For the text-containing cell, return its midpoint in (x, y) coordinate format. 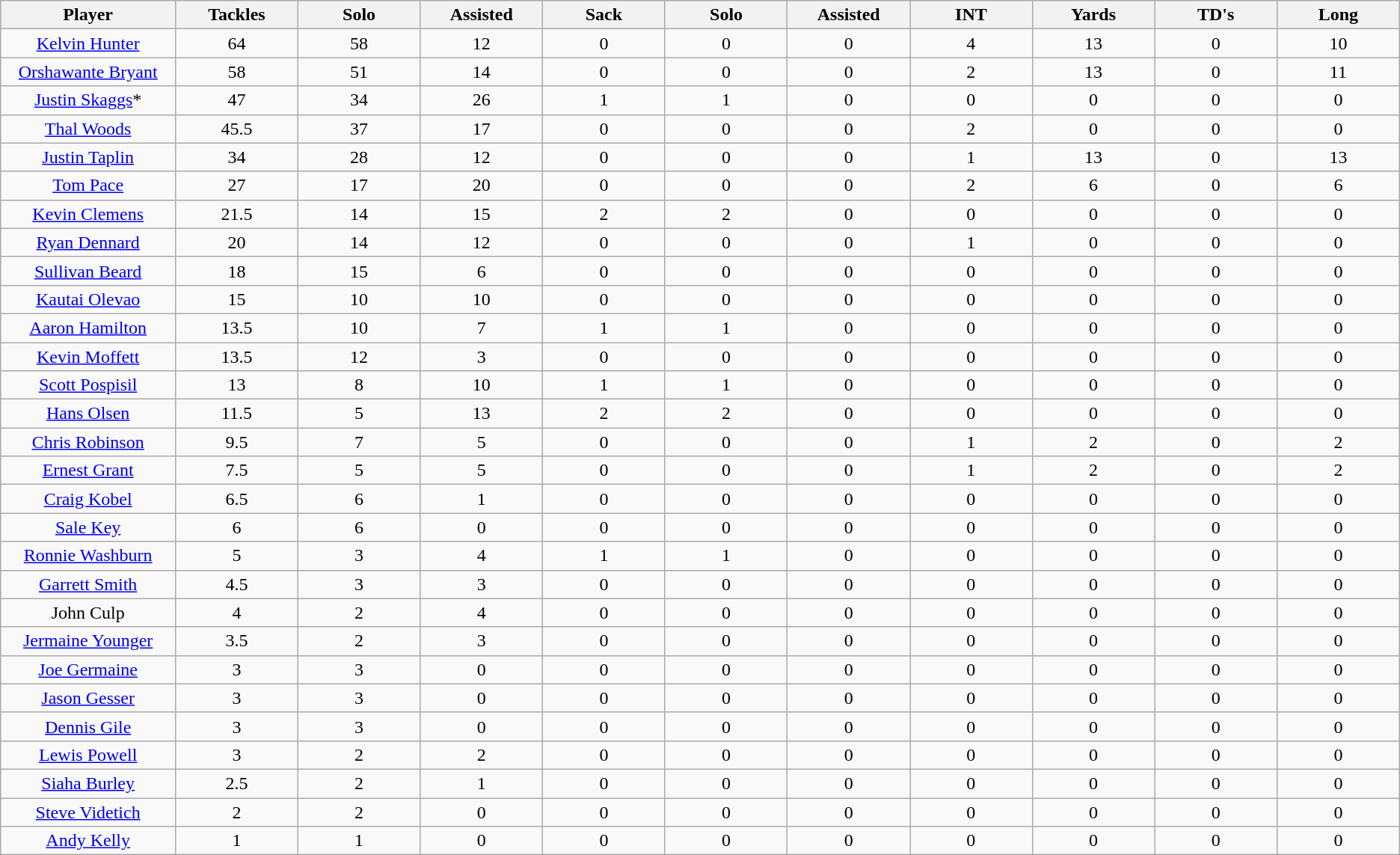
28 (359, 157)
37 (359, 129)
Lewis Powell (88, 755)
Andy Kelly (88, 841)
7.5 (237, 471)
45.5 (237, 129)
Tom Pace (88, 186)
INT (971, 15)
11 (1339, 72)
Thal Woods (88, 129)
11.5 (237, 414)
Steve Videtich (88, 812)
Garrett Smith (88, 584)
TD's (1216, 15)
Sack (604, 15)
4.5 (237, 584)
Ryan Dennard (88, 242)
Player (88, 15)
Kevin Clemens (88, 214)
Kelvin Hunter (88, 43)
2.5 (237, 783)
Sullivan Beard (88, 271)
3.5 (237, 641)
27 (237, 186)
Scott Pospisil (88, 385)
51 (359, 72)
Dennis Gile (88, 726)
6.5 (237, 499)
8 (359, 385)
Sale Key (88, 527)
Joe Germaine (88, 669)
47 (237, 100)
John Culp (88, 613)
Ronnie Washburn (88, 556)
9.5 (237, 442)
21.5 (237, 214)
Chris Robinson (88, 442)
18 (237, 271)
Aaron Hamilton (88, 328)
Jason Gesser (88, 698)
Craig Kobel (88, 499)
64 (237, 43)
Hans Olsen (88, 414)
Long (1339, 15)
Orshawante Bryant (88, 72)
Kautai Olevao (88, 299)
Tackles (237, 15)
Yards (1093, 15)
Ernest Grant (88, 471)
26 (482, 100)
Jermaine Younger (88, 641)
Kevin Moffett (88, 357)
Justin Taplin (88, 157)
Siaha Burley (88, 783)
Justin Skaggs* (88, 100)
